Search for the cell housing the specified text and yield its (X, Y) center coordinate. 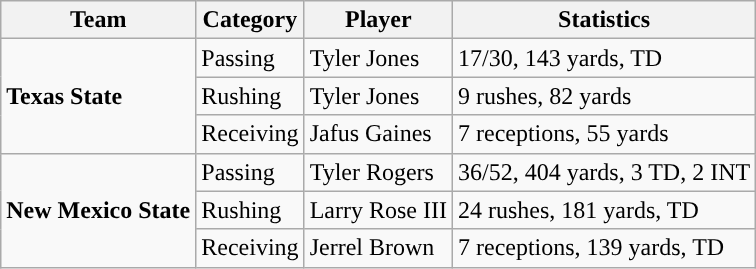
Jerrel Brown (378, 248)
36/52, 404 yards, 3 TD, 2 INT (604, 172)
New Mexico State (98, 210)
Larry Rose III (378, 210)
24 rushes, 181 yards, TD (604, 210)
17/30, 143 yards, TD (604, 58)
Jafus Gaines (378, 134)
9 rushes, 82 yards (604, 96)
Tyler Rogers (378, 172)
Team (98, 20)
Player (378, 20)
Category (250, 20)
Statistics (604, 20)
7 receptions, 55 yards (604, 134)
Texas State (98, 96)
7 receptions, 139 yards, TD (604, 248)
